Return (X, Y) of the center of cell containing provided text 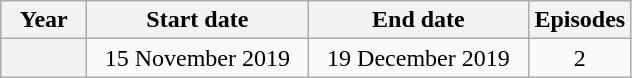
15 November 2019 (198, 58)
Start date (198, 20)
Episodes (580, 20)
19 December 2019 (418, 58)
Year (44, 20)
End date (418, 20)
2 (580, 58)
